For the text-containing cell, return its midpoint in (X, Y) coordinate format. 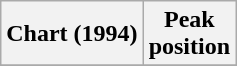
Peakposition (189, 34)
Chart (1994) (72, 34)
